Output the (x, y) coordinate of the center of the cell containing the given text.  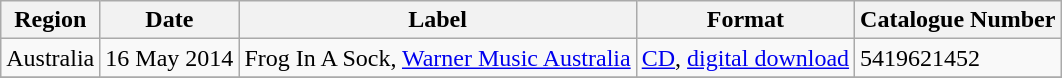
Australia (50, 58)
Date (170, 20)
16 May 2014 (170, 58)
Catalogue Number (958, 20)
Format (745, 20)
Frog In A Sock, Warner Music Australia (438, 58)
CD, digital download (745, 58)
Label (438, 20)
Region (50, 20)
5419621452 (958, 58)
